Return [X, Y] of the center of cell containing provided text 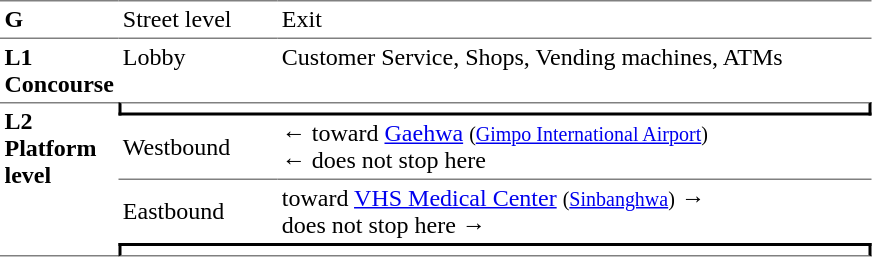
L2Platform level [59, 179]
Westbound [198, 148]
G [59, 19]
Street level [198, 19]
toward VHS Medical Center (Sinbanghwa) → does not stop here → [574, 212]
Eastbound [198, 212]
Exit [574, 19]
← toward Gaehwa (Gimpo International Airport)← does not stop here [574, 148]
Customer Service, Shops, Vending machines, ATMs [574, 70]
Lobby [198, 70]
L1Concourse [59, 70]
